Identify which cell holds the provided text, then report its [x, y] central coordinate. 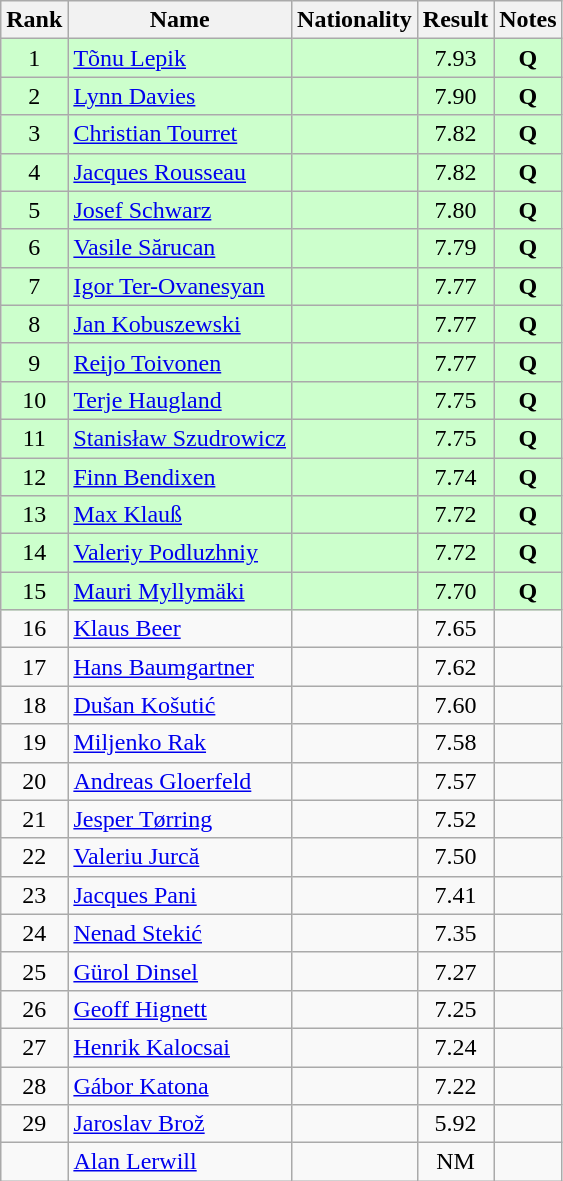
Max Klauß [180, 515]
Nationality [355, 20]
Rank [34, 20]
15 [34, 591]
Result [455, 20]
7.25 [455, 1009]
21 [34, 819]
NM [455, 1162]
7.80 [455, 210]
Hans Baumgartner [180, 667]
Jan Kobuszewski [180, 324]
7.50 [455, 857]
13 [34, 515]
6 [34, 248]
19 [34, 743]
Alan Lerwill [180, 1162]
20 [34, 781]
Josef Schwarz [180, 210]
5.92 [455, 1124]
25 [34, 971]
9 [34, 362]
7 [34, 286]
Andreas Gloerfeld [180, 781]
8 [34, 324]
4 [34, 172]
18 [34, 705]
7.57 [455, 781]
Jacques Pani [180, 895]
Geoff Hignett [180, 1009]
12 [34, 477]
2 [34, 96]
7.62 [455, 667]
22 [34, 857]
7.90 [455, 96]
7.65 [455, 629]
Valeriu Jurcă [180, 857]
Klaus Beer [180, 629]
27 [34, 1047]
Reijo Toivonen [180, 362]
7.93 [455, 58]
Nenad Stekić [180, 933]
Valeriy Podluzhniy [180, 553]
Notes [528, 20]
Christian Tourret [180, 134]
Gürol Dinsel [180, 971]
7.52 [455, 819]
7.79 [455, 248]
7.41 [455, 895]
1 [34, 58]
16 [34, 629]
7.27 [455, 971]
29 [34, 1124]
7.58 [455, 743]
Name [180, 20]
Finn Bendixen [180, 477]
Vasile Sărucan [180, 248]
Tõnu Lepik [180, 58]
7.74 [455, 477]
11 [34, 438]
23 [34, 895]
Jesper Tørring [180, 819]
3 [34, 134]
Dušan Košutić [180, 705]
Terje Haugland [180, 400]
7.22 [455, 1085]
14 [34, 553]
5 [34, 210]
17 [34, 667]
10 [34, 400]
Jaroslav Brož [180, 1124]
Lynn Davies [180, 96]
26 [34, 1009]
Jacques Rousseau [180, 172]
Miljenko Rak [180, 743]
Henrik Kalocsai [180, 1047]
7.70 [455, 591]
7.35 [455, 933]
Stanisław Szudrowicz [180, 438]
24 [34, 933]
Igor Ter-Ovanesyan [180, 286]
28 [34, 1085]
7.60 [455, 705]
Mauri Myllymäki [180, 591]
Gábor Katona [180, 1085]
7.24 [455, 1047]
